Pinpoint the cell where the given text exists, returning its [x, y] midpoint coordinate. 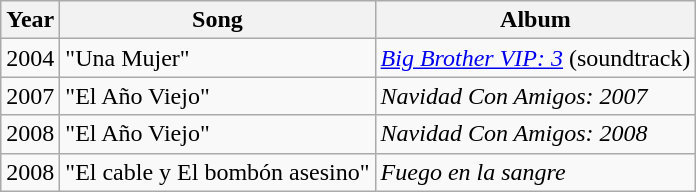
Album [536, 20]
Navidad Con Amigos: 2008 [536, 134]
"El cable y El bombón asesino" [218, 172]
2004 [30, 58]
2007 [30, 96]
Song [218, 20]
"Una Mujer" [218, 58]
Big Brother VIP: 3 (soundtrack) [536, 58]
Fuego en la sangre [536, 172]
Navidad Con Amigos: 2007 [536, 96]
Year [30, 20]
